Pinpoint the cell where the given text exists, returning its (x, y) midpoint coordinate. 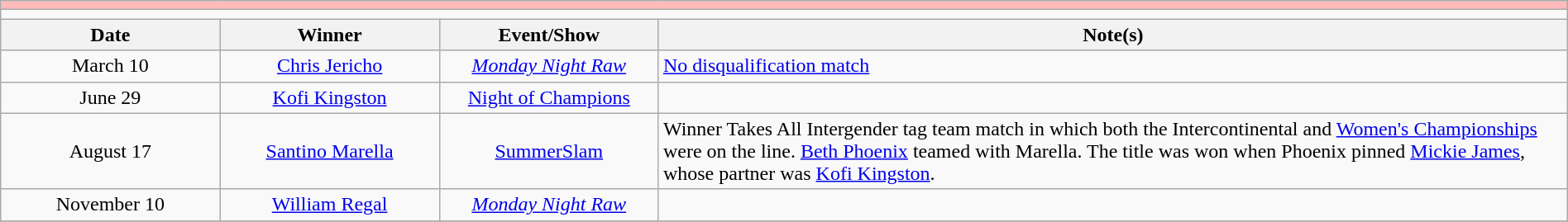
Night of Champions (549, 97)
Note(s) (1113, 35)
August 17 (111, 151)
Event/Show (549, 35)
Santino Marella (329, 151)
Kofi Kingston (329, 97)
June 29 (111, 97)
March 10 (111, 66)
Chris Jericho (329, 66)
Winner (329, 35)
No disqualification match (1113, 66)
William Regal (329, 205)
Date (111, 35)
SummerSlam (549, 151)
November 10 (111, 205)
